Determine the (x, y) coordinate at the center of the cell enclosing the given text.  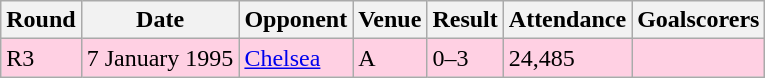
Goalscorers (698, 20)
Venue (390, 20)
Round (41, 20)
Chelsea (296, 58)
7 January 1995 (160, 58)
Opponent (296, 20)
0–3 (465, 58)
Attendance (567, 20)
Date (160, 20)
24,485 (567, 58)
R3 (41, 58)
A (390, 58)
Result (465, 20)
